Detect which cell encompasses the target text, then output its [x, y] center coordinate. 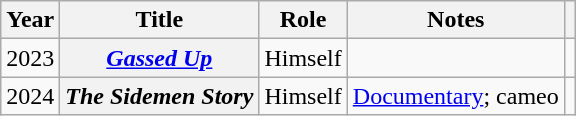
The Sidemen Story [160, 96]
Year [30, 20]
Title [160, 20]
Documentary; cameo [456, 96]
Role [303, 20]
2024 [30, 96]
Notes [456, 20]
Gassed Up [160, 58]
2023 [30, 58]
